Capture the cell that displays the provided text and extract its [X, Y] central coordinate. 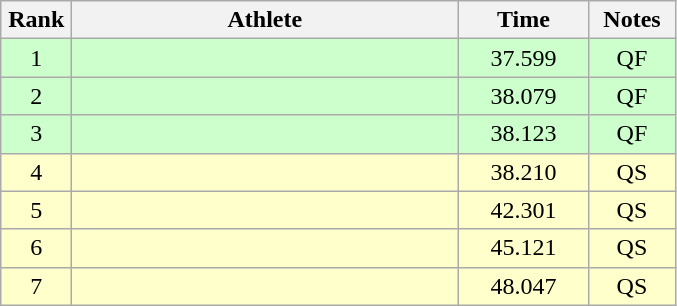
38.079 [524, 96]
45.121 [524, 248]
48.047 [524, 286]
6 [36, 248]
1 [36, 58]
37.599 [524, 58]
Rank [36, 20]
42.301 [524, 210]
Notes [632, 20]
38.123 [524, 134]
4 [36, 172]
Time [524, 20]
5 [36, 210]
2 [36, 96]
3 [36, 134]
7 [36, 286]
Athlete [265, 20]
38.210 [524, 172]
